Output the (x, y) coordinate of the center of the cell containing the given text.  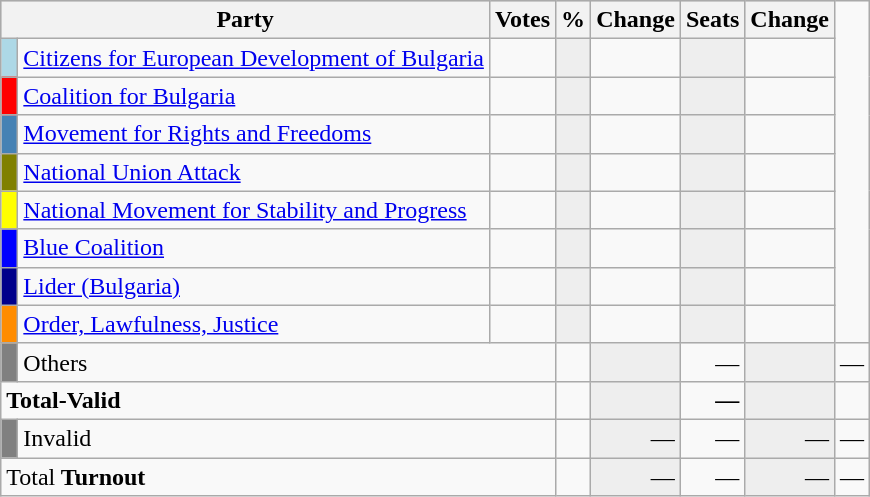
Seats (712, 20)
Citizens for European Development of Bulgaria (254, 58)
Coalition for Bulgaria (254, 96)
Party (246, 20)
Total-Valid (278, 400)
Votes (522, 20)
Movement for Rights and Freedoms (254, 134)
Order, Lawfulness, Justice (254, 324)
% (574, 20)
Total Turnout (278, 477)
Blue Coalition (254, 248)
National Movement for Stability and Progress (254, 210)
Invalid (287, 438)
Others (287, 362)
Lider (Bulgaria) (254, 286)
National Union Attack (254, 172)
